Search for the cell housing the specified text and yield its [x, y] center coordinate. 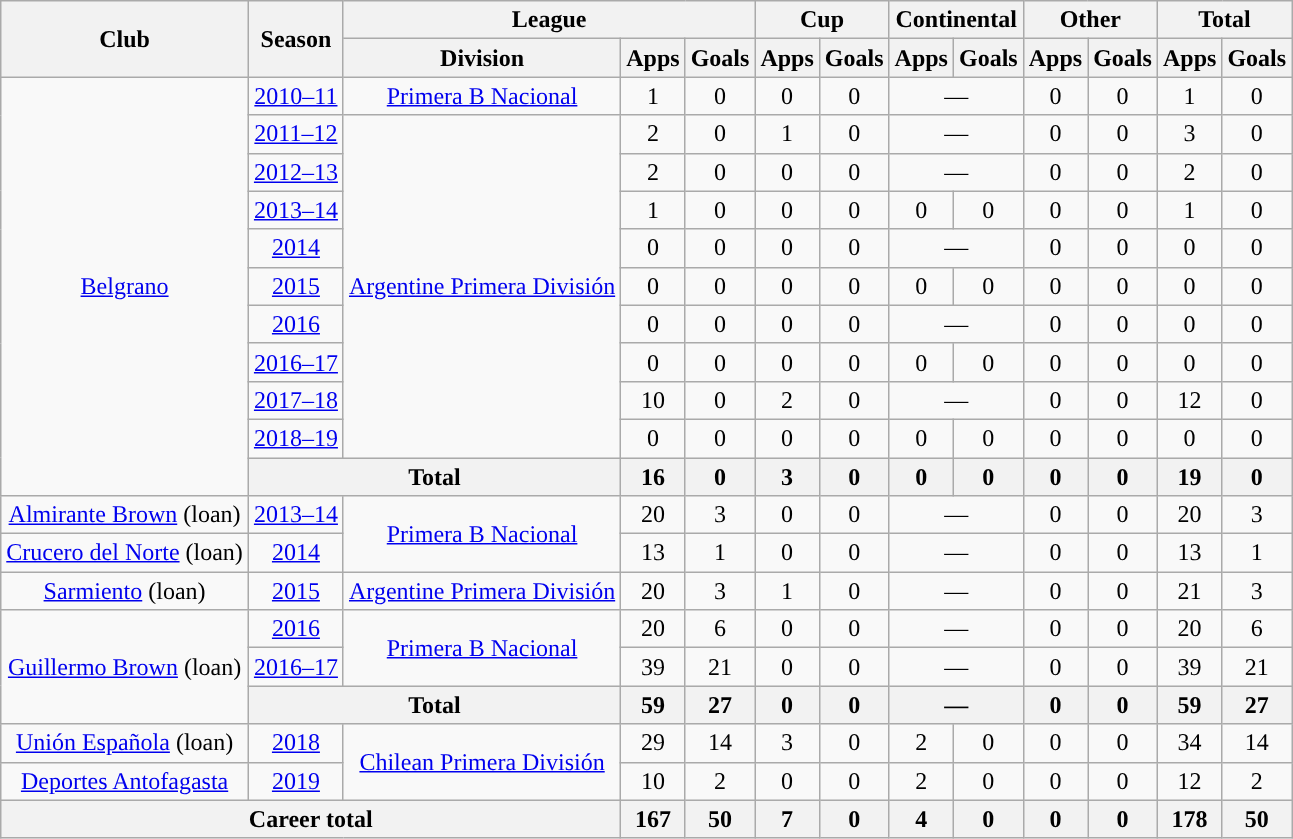
League [548, 20]
Sarmiento (loan) [125, 591]
16 [653, 477]
Cup [822, 20]
2019 [296, 781]
7 [787, 819]
Club [125, 39]
Chilean Primera División [482, 762]
34 [1189, 743]
2018 [296, 743]
Almirante Brown (loan) [125, 515]
Crucero del Norte (loan) [125, 553]
Continental [956, 20]
2017–18 [296, 400]
2011–12 [296, 134]
Season [296, 39]
2012–13 [296, 172]
178 [1189, 819]
29 [653, 743]
Career total [311, 819]
Other [1090, 20]
2010–11 [296, 96]
19 [1189, 477]
4 [921, 819]
Deportes Antofagasta [125, 781]
Belgrano [125, 286]
167 [653, 819]
Unión Española (loan) [125, 743]
2018–19 [296, 438]
Division [482, 58]
Guillermo Brown (loan) [125, 667]
